Identify which cell holds the provided text, then report its (X, Y) central coordinate. 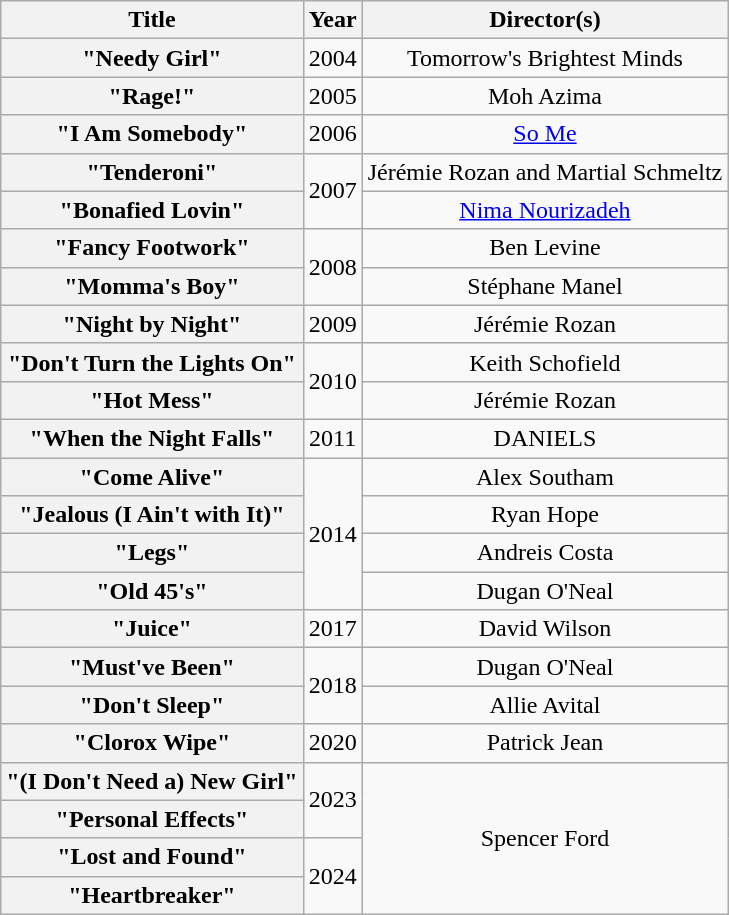
2009 (332, 324)
2007 (332, 191)
Director(s) (545, 20)
Year (332, 20)
2005 (332, 96)
"Clorox Wipe" (152, 743)
"Momma's Boy" (152, 286)
"When the Night Falls" (152, 438)
"Night by Night" (152, 324)
"Jealous (I Ain't with It)" (152, 515)
2018 (332, 686)
"Bonafied Lovin" (152, 210)
Stéphane Manel (545, 286)
"Juice" (152, 629)
"Don't Turn the Lights On" (152, 362)
Alex Southam (545, 477)
Tomorrow's Brightest Minds (545, 58)
"Heartbreaker" (152, 895)
Moh Azima (545, 96)
2011 (332, 438)
Keith Schofield (545, 362)
"Rage!" (152, 96)
"Personal Effects" (152, 819)
Allie Avital (545, 705)
2004 (332, 58)
"Lost and Found" (152, 857)
2024 (332, 876)
2006 (332, 134)
DANIELS (545, 438)
2020 (332, 743)
"Needy Girl" (152, 58)
"(I Don't Need a) New Girl" (152, 781)
Title (152, 20)
Patrick Jean (545, 743)
Ben Levine (545, 248)
"Don't Sleep" (152, 705)
2014 (332, 534)
2023 (332, 800)
David Wilson (545, 629)
2010 (332, 381)
So Me (545, 134)
Nima Nourizadeh (545, 210)
"Hot Mess" (152, 400)
"Come Alive" (152, 477)
"Legs" (152, 553)
"I Am Somebody" (152, 134)
Jérémie Rozan and Martial Schmeltz (545, 172)
Spencer Ford (545, 838)
"Must've Been" (152, 667)
2008 (332, 267)
"Old 45's" (152, 591)
"Tenderoni" (152, 172)
"Fancy Footwork" (152, 248)
Ryan Hope (545, 515)
Andreis Costa (545, 553)
2017 (332, 629)
